Find where the given text appears and provide that cell's center as (X, Y) coordinate. 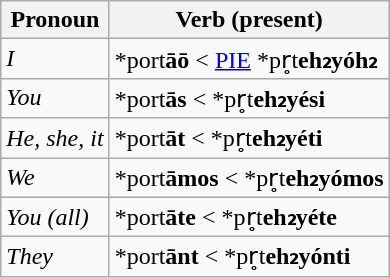
He, she, it (55, 138)
They (55, 257)
You (55, 98)
*portāte < *pr̥teh₂yéte (249, 217)
*portānt < *pr̥teh₂yónti (249, 257)
I (55, 59)
Pronoun (55, 20)
*portāō < PIE *pr̥teh₂yóh₂ (249, 59)
You (all) (55, 217)
We (55, 178)
Verb (present) (249, 20)
*portāmos < *pr̥teh₂yómos (249, 178)
*portās < *pr̥teh₂yési (249, 98)
*portāt < *pr̥teh₂yéti (249, 138)
